Pinpoint the cell where the given text exists, returning its [X, Y] midpoint coordinate. 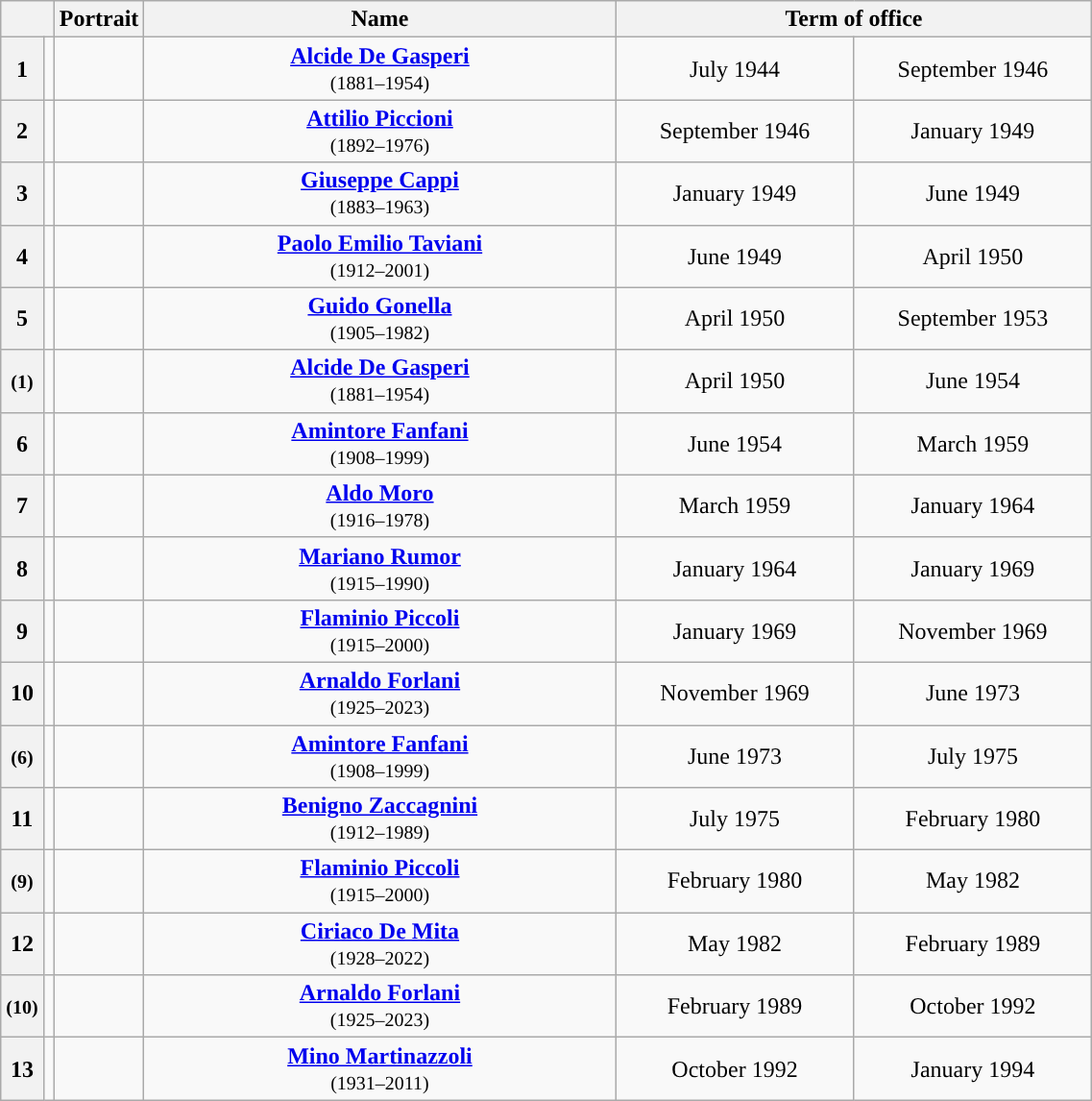
13 [22, 1068]
10 [22, 694]
Term of office [854, 19]
8 [22, 569]
Guido Gonella(1905–1982) [380, 319]
January 1994 [973, 1068]
Name [380, 19]
July 1944 [735, 69]
Paolo Emilio Taviani(1912–2001) [380, 256]
7 [22, 505]
Giuseppe Cappi(1883–1963) [380, 194]
6 [22, 444]
3 [22, 194]
(1) [22, 380]
4 [22, 256]
9 [22, 630]
12 [22, 943]
Benigno Zaccagnini(1912–1989) [380, 819]
1 [22, 69]
Mariano Rumor(1915–1990) [380, 569]
11 [22, 819]
Attilio Piccioni(1892–1976) [380, 131]
Aldo Moro(1916–1978) [380, 505]
Mino Martinazzoli(1931–2011) [380, 1068]
September 1953 [973, 319]
Ciriaco De Mita(1928–2022) [380, 943]
(10) [22, 1007]
Portrait [99, 19]
(6) [22, 755]
(9) [22, 882]
2 [22, 131]
5 [22, 319]
